From the cell containing the given text, extract its center point as (X, Y) coordinate. 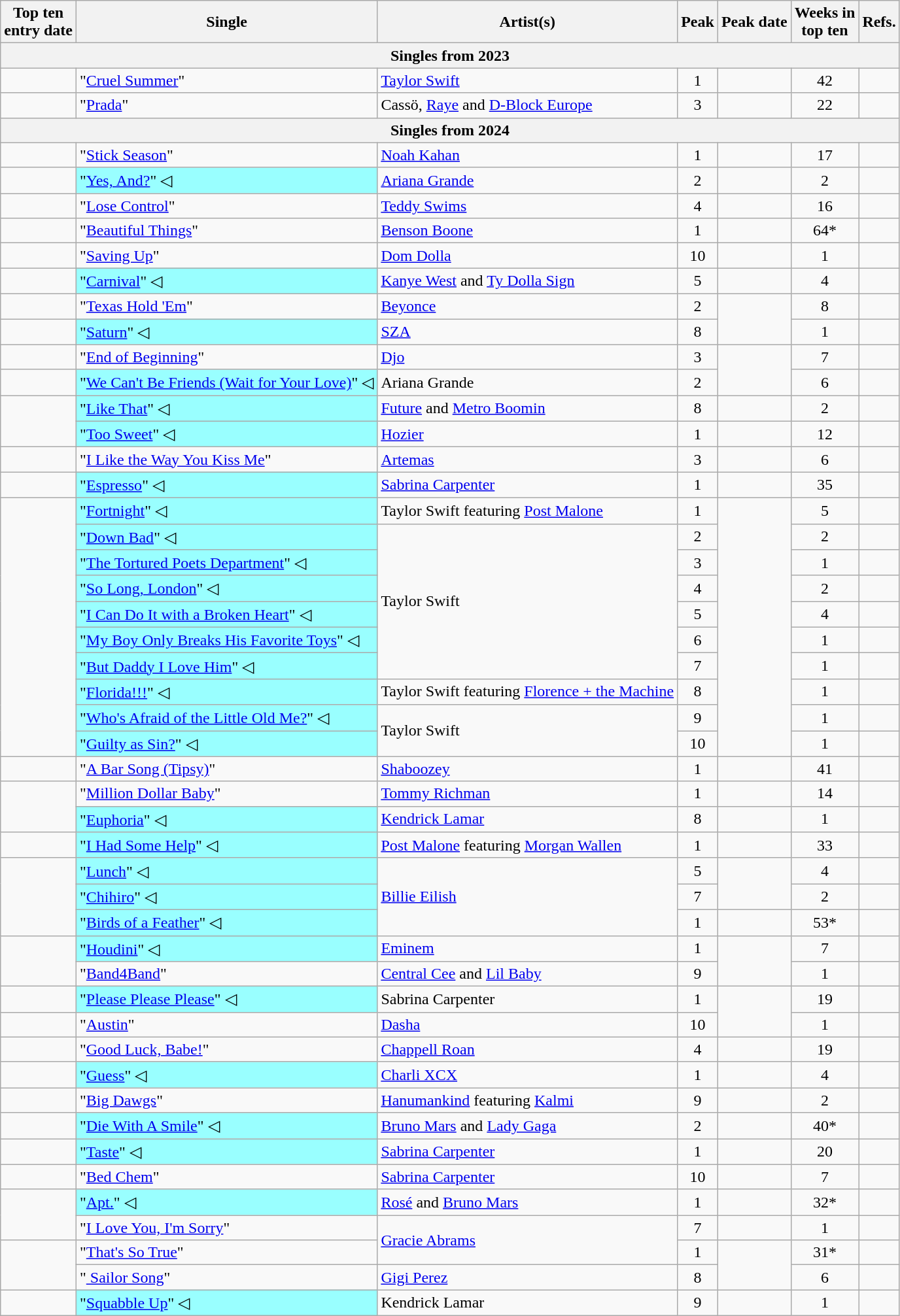
"Saturn" ◁ (226, 332)
Rosé and Bruno Mars (527, 1202)
35 (825, 485)
"Please Please Please" ◁ (226, 1000)
12 (825, 434)
"I Like the Way You Kiss Me" (226, 460)
"Who's Afraid of the Little Old Me?" ◁ (226, 718)
"Stick Season" (226, 155)
Singles from 2024 (450, 130)
"We Can't Be Friends (Wait for Your Love)" ◁ (226, 382)
SZA (527, 332)
40* (825, 1126)
"Yes, And?" ◁ (226, 180)
Refs. (879, 22)
Djo (527, 357)
Artist(s) (527, 22)
Hozier (527, 434)
53* (825, 922)
"I Can Do It with a Broken Heart" ◁ (226, 615)
"Lose Control" (226, 206)
"Cruel Summer" (226, 80)
14 (825, 794)
"Down Bad" ◁ (226, 537)
16 (825, 206)
Benson Boone (527, 231)
Gigi Perez (527, 1277)
Top tenentry date (39, 22)
"Band4Band" (226, 974)
"Texas Hold 'Em" (226, 306)
"Houdini" ◁ (226, 949)
"Taste" ◁ (226, 1152)
"Birds of a Feather" ◁ (226, 922)
Tommy Richman (527, 794)
" Sailor Song" (226, 1277)
"Guilty as Sin?" ◁ (226, 744)
33 (825, 845)
Peak (698, 22)
Central Cee and Lil Baby (527, 974)
"End of Beginning" (226, 357)
"Squabble Up" ◁ (226, 1303)
Dom Dolla (527, 256)
20 (825, 1152)
Peak date (754, 22)
Single (226, 22)
"Big Dawgs" (226, 1100)
"Good Luck, Babe!" (226, 1049)
Shaboozey (527, 769)
"Prada" (226, 105)
"Carnival" ◁ (226, 281)
"Fortnight" ◁ (226, 511)
"My Boy Only Breaks His Favorite Toys" ◁ (226, 640)
41 (825, 769)
Noah Kahan (527, 155)
Teddy Swims (527, 206)
"Guess" ◁ (226, 1075)
"So Long, London" ◁ (226, 588)
"Beautiful Things" (226, 231)
Hanumankind featuring Kalmi (527, 1100)
"A Bar Song (Tipsy)" (226, 769)
Future and Metro Boomin (527, 409)
"Bed Chem" (226, 1177)
42 (825, 80)
64* (825, 231)
Taylor Swift featuring Florence + the Machine (527, 692)
Post Malone featuring Morgan Wallen (527, 845)
Billie Eilish (527, 897)
"Euphoria" ◁ (226, 819)
Taylor Swift featuring Post Malone (527, 511)
22 (825, 105)
"Espresso" ◁ (226, 485)
"Like That" ◁ (226, 409)
Chappell Roan (527, 1049)
"I Had Some Help" ◁ (226, 845)
"Too Sweet" ◁ (226, 434)
Weeks in top ten (825, 22)
"Saving Up" (226, 256)
Bruno Mars and Lady Gaga (527, 1126)
"Lunch" ◁ (226, 871)
Singles from 2023 (450, 56)
"Austin" (226, 1024)
32* (825, 1202)
Beyonce (527, 306)
Dasha (527, 1024)
Cassö, Raye and D-Block Europe (527, 105)
Eminem (527, 949)
"Million Dollar Baby" (226, 794)
Artemas (527, 460)
31* (825, 1253)
"Chihiro" ◁ (226, 897)
"Apt." ◁ (226, 1202)
"Die With A Smile" ◁ (226, 1126)
Gracie Abrams (527, 1240)
17 (825, 155)
"I Love You, I'm Sorry" (226, 1228)
"That's So True" (226, 1253)
Charli XCX (527, 1075)
"The Tortured Poets Department" ◁ (226, 563)
"But Daddy I Love Him" ◁ (226, 666)
"Florida!!!" ◁ (226, 692)
Kanye West and Ty Dolla Sign (527, 281)
